Determine the (X, Y) coordinate at the center of the cell enclosing the given text.  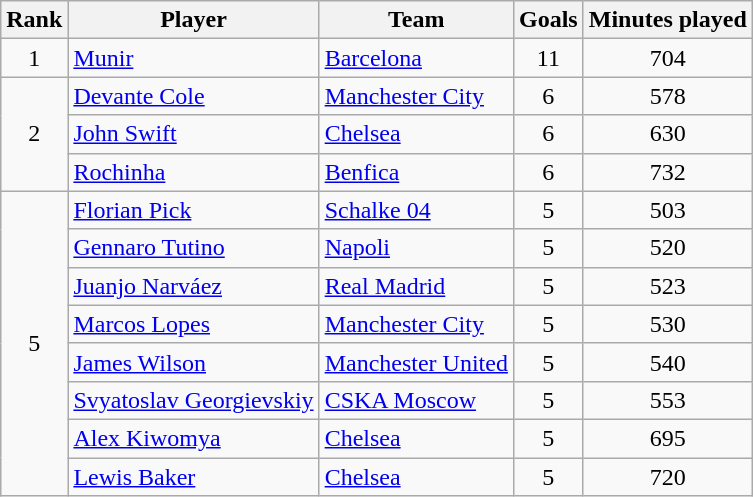
720 (668, 477)
704 (668, 58)
Juanjo Narváez (194, 286)
CSKA Moscow (416, 400)
11 (548, 58)
Barcelona (416, 58)
Minutes played (668, 20)
Gennaro Tutino (194, 248)
553 (668, 400)
Svyatoslav Georgievskiy (194, 400)
Alex Kiwomya (194, 438)
Rank (34, 20)
2 (34, 134)
Lewis Baker (194, 477)
Napoli (416, 248)
Real Madrid (416, 286)
Rochinha (194, 172)
Player (194, 20)
Team (416, 20)
Schalke 04 (416, 210)
520 (668, 248)
Florian Pick (194, 210)
695 (668, 438)
1 (34, 58)
Devante Cole (194, 96)
732 (668, 172)
Marcos Lopes (194, 324)
540 (668, 362)
530 (668, 324)
523 (668, 286)
503 (668, 210)
630 (668, 134)
Goals (548, 20)
James Wilson (194, 362)
578 (668, 96)
Munir (194, 58)
Benfica (416, 172)
John Swift (194, 134)
Manchester United (416, 362)
